Find where the given text appears and provide that cell's center as [X, Y] coordinate. 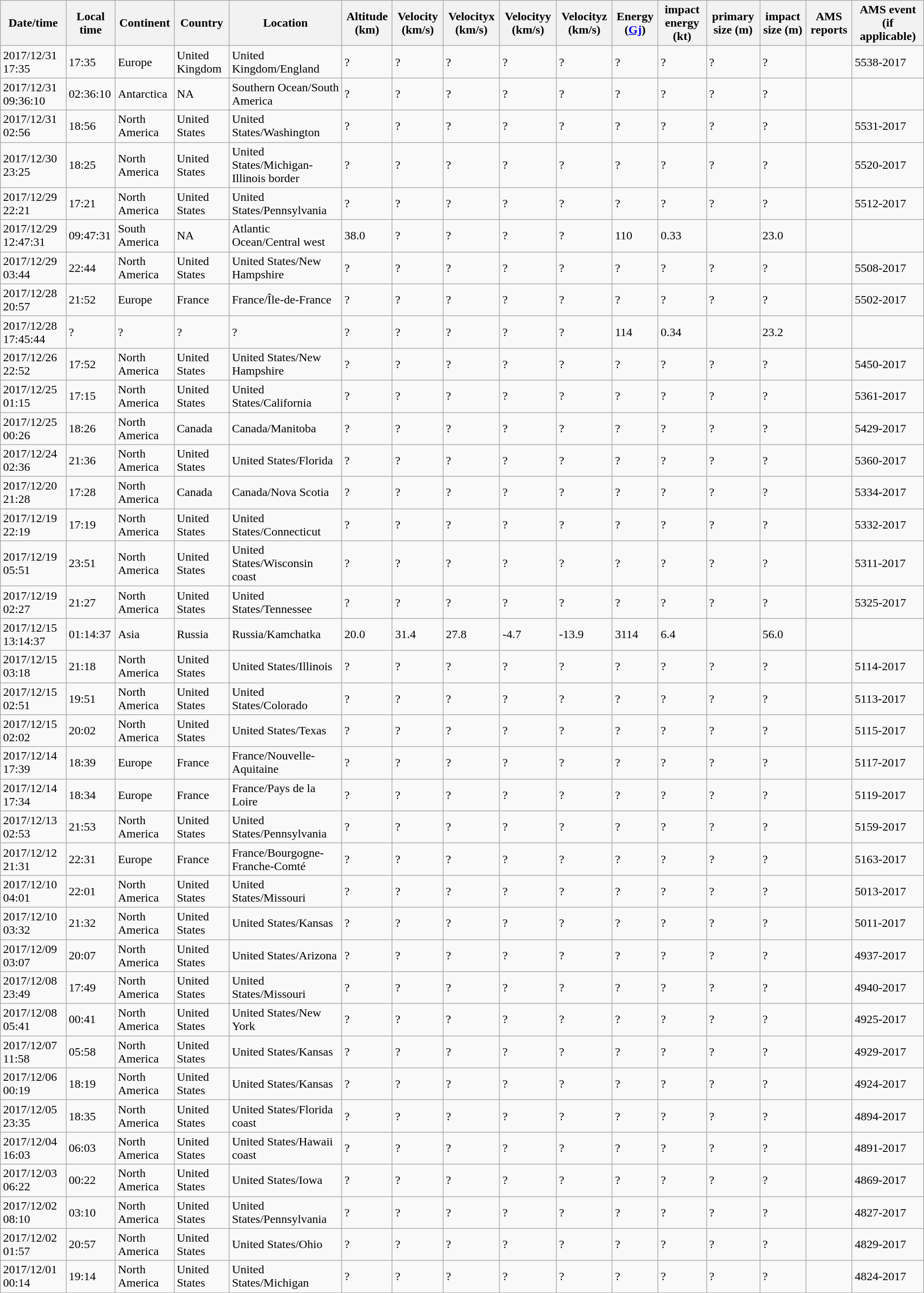
4824-2017 [887, 1276]
03:10 [91, 1212]
5011-2017 [887, 923]
2017/12/19 02:27 [34, 602]
4829-2017 [887, 1245]
17:49 [91, 988]
2017/12/25 01:15 [34, 396]
20.0 [367, 635]
5311-2017 [887, 564]
Continent [144, 23]
5332-2017 [887, 525]
17:19 [91, 525]
20:07 [91, 955]
2017/12/08 05:41 [34, 1020]
2017/12/29 12:47:31 [34, 236]
United States/Connecticut [285, 525]
22:31 [91, 859]
2017/12/14 17:39 [34, 763]
2017/12/25 00:26 [34, 428]
4940-2017 [887, 988]
United States/Ohio [285, 1245]
2017/12/19 05:51 [34, 564]
2017/12/15 02:51 [34, 699]
2017/12/19 22:19 [34, 525]
2017/12/20 21:28 [34, 493]
0.34 [682, 332]
0.33 [682, 236]
17:28 [91, 493]
Asia [144, 635]
23.2 [783, 332]
00:22 [91, 1180]
2017/12/28 17:45:44 [34, 332]
United States/Iowa [285, 1180]
5163-2017 [887, 859]
2017/12/30 23:25 [34, 165]
01:14:37 [91, 635]
2017/12/31 02:56 [34, 126]
Antarctica [144, 94]
Location [285, 23]
18:25 [91, 165]
France/Nouvelle-Aquitaine [285, 763]
06:03 [91, 1148]
21:18 [91, 666]
United States/Tennessee [285, 602]
United States/New York [285, 1020]
United States/Florida coast [285, 1116]
110 [635, 236]
France/Île-de-France [285, 300]
5117-2017 [887, 763]
38.0 [367, 236]
2017/12/02 08:10 [34, 1212]
5119-2017 [887, 795]
United States/Michigan [285, 1276]
United Kingdom [202, 62]
United States/Florida [285, 461]
2017/12/10 03:32 [34, 923]
5013-2017 [887, 891]
18:26 [91, 428]
5325-2017 [887, 602]
5450-2017 [887, 364]
22:01 [91, 891]
21:53 [91, 827]
France/Pays de la Loire [285, 795]
18:35 [91, 1116]
5114-2017 [887, 666]
4891-2017 [887, 1148]
Local time [91, 23]
5502-2017 [887, 300]
00:41 [91, 1020]
impact energy (kt) [682, 23]
2017/12/15 13:14:37 [34, 635]
South America [144, 236]
Altitude (km) [367, 23]
2017/12/07 11:58 [34, 1052]
18:56 [91, 126]
4937-2017 [887, 955]
17:52 [91, 364]
19:51 [91, 699]
United States/Hawaii coast [285, 1148]
Velocityy (km/s) [528, 23]
21:52 [91, 300]
5508-2017 [887, 267]
17:35 [91, 62]
5361-2017 [887, 396]
Velocityx (km/s) [472, 23]
United States/Arizona [285, 955]
5429-2017 [887, 428]
4827-2017 [887, 1212]
2017/12/12 21:31 [34, 859]
2017/12/26 22:52 [34, 364]
2017/12/13 02:53 [34, 827]
02:36:10 [91, 94]
AMS event (if applicable) [887, 23]
56.0 [783, 635]
United States/Illinois [285, 666]
2017/12/10 04:01 [34, 891]
2017/12/31 17:35 [34, 62]
5159-2017 [887, 827]
-4.7 [528, 635]
5520-2017 [887, 165]
5512-2017 [887, 203]
Date/time [34, 23]
Country [202, 23]
2017/12/08 23:49 [34, 988]
18:39 [91, 763]
17:21 [91, 203]
18:34 [91, 795]
2017/12/02 01:57 [34, 1245]
primary size (m) [733, 23]
2017/12/06 00:19 [34, 1084]
2017/12/24 02:36 [34, 461]
5531-2017 [887, 126]
5538-2017 [887, 62]
27.8 [472, 635]
2017/12/29 03:44 [34, 267]
21:27 [91, 602]
4925-2017 [887, 1020]
5334-2017 [887, 493]
4894-2017 [887, 1116]
United States/Washington [285, 126]
18:19 [91, 1084]
2017/12/14 17:34 [34, 795]
2017/12/31 09:36:10 [34, 94]
Canada/Nova Scotia [285, 493]
Russia [202, 635]
3114 [635, 635]
Atlantic Ocean/Central west [285, 236]
21:32 [91, 923]
United Kingdom/England [285, 62]
United States/California [285, 396]
AMS reports [829, 23]
United States/Michigan-Illinois border [285, 165]
United States/Texas [285, 730]
2017/12/15 02:02 [34, 730]
5360-2017 [887, 461]
Russia/Kamchatka [285, 635]
09:47:31 [91, 236]
impact size (m) [783, 23]
23.0 [783, 236]
05:58 [91, 1052]
Velocityz (km/s) [584, 23]
20:02 [91, 730]
23:51 [91, 564]
6.4 [682, 635]
2017/12/09 03:07 [34, 955]
Southern Ocean/South America [285, 94]
2017/12/29 22:21 [34, 203]
5113-2017 [887, 699]
2017/12/01 00:14 [34, 1276]
2017/12/03 06:22 [34, 1180]
Energy (Gj) [635, 23]
United States/Colorado [285, 699]
114 [635, 332]
4869-2017 [887, 1180]
2017/12/15 03:18 [34, 666]
4929-2017 [887, 1052]
17:15 [91, 396]
-13.9 [584, 635]
2017/12/04 16:03 [34, 1148]
19:14 [91, 1276]
France/Bourgogne-Franche-Comté [285, 859]
22:44 [91, 267]
20:57 [91, 1245]
31.4 [418, 635]
Velocity (km/s) [418, 23]
Canada/Manitoba [285, 428]
4924-2017 [887, 1084]
United States/Wisconsin coast [285, 564]
21:36 [91, 461]
5115-2017 [887, 730]
2017/12/28 20:57 [34, 300]
2017/12/05 23:35 [34, 1116]
